Pinpoint the cell where the given text exists, returning its [x, y] midpoint coordinate. 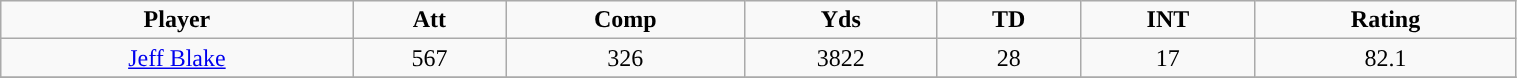
Att [430, 20]
326 [626, 58]
567 [430, 58]
INT [1168, 20]
17 [1168, 58]
Yds [841, 20]
28 [1009, 58]
Jeff Blake [177, 58]
Comp [626, 20]
3822 [841, 58]
82.1 [1386, 58]
Player [177, 20]
Rating [1386, 20]
TD [1009, 20]
